Capture the cell that displays the provided text and extract its (x, y) central coordinate. 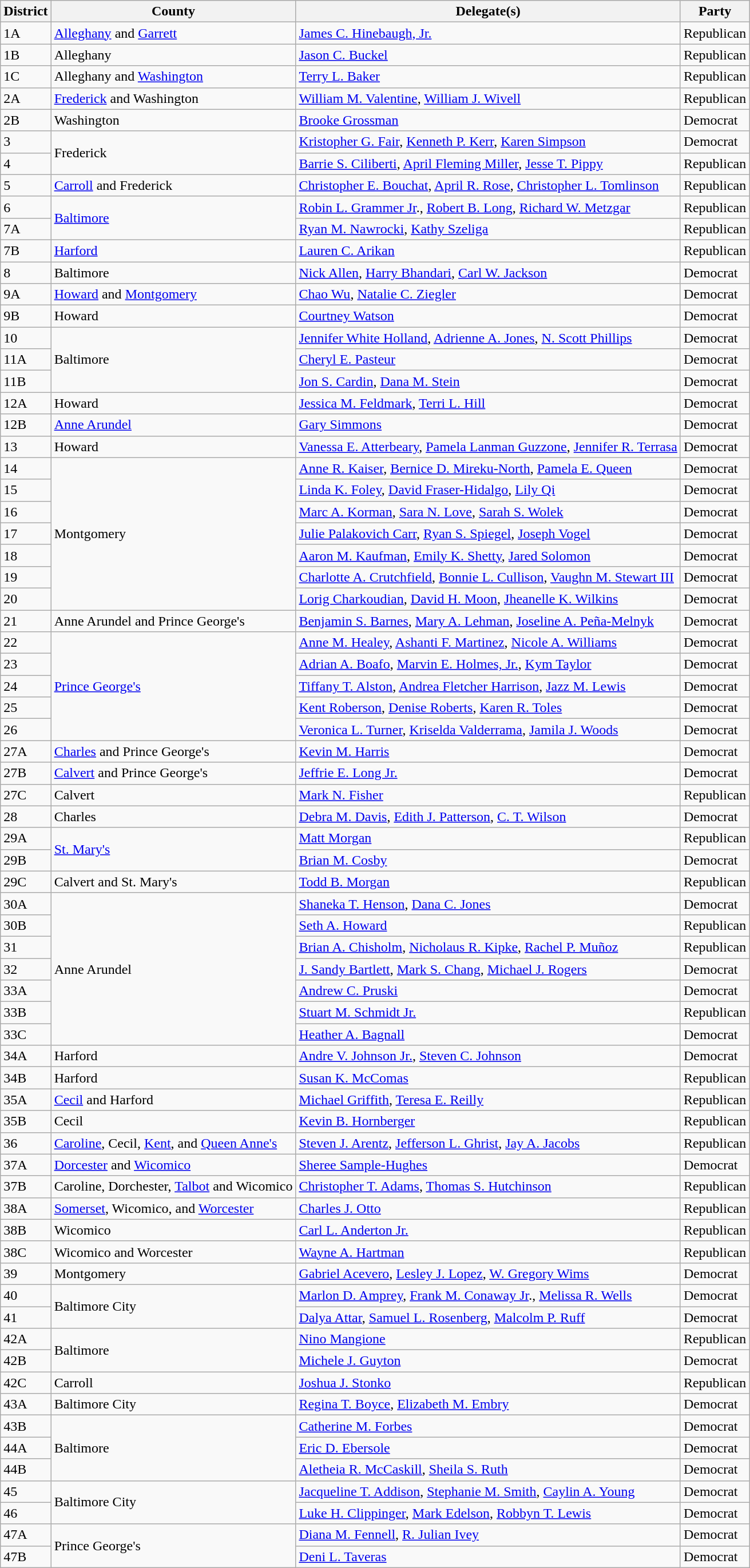
Calvert and Prince George's (173, 773)
Jeffrie E. Long Jr. (488, 773)
35A (26, 1100)
47B (26, 1557)
Stuart M. Schmidt Jr. (488, 1013)
22 (26, 643)
Deni L. Taveras (488, 1557)
James C. Hinebaugh, Jr. (488, 33)
Jessica M. Feldmark, Terri L. Hill (488, 403)
Steven J. Arentz, Jefferson L. Ghrist, Jay A. Jacobs (488, 1143)
13 (26, 447)
Carroll (173, 1383)
Carl L. Anderton Jr. (488, 1230)
7B (26, 250)
Anne Arundel and Prince George's (173, 620)
31 (26, 947)
Aaron M. Kaufman, Emily K. Shetty, Jared Solomon (488, 555)
Regina T. Boyce, Elizabeth M. Embry (488, 1404)
11B (26, 381)
Linda K. Foley, David Fraser-Hidalgo, Lily Qi (488, 490)
Aletheia R. McCaskill, Sheila S. Ruth (488, 1470)
Marlon D. Amprey, Frank M. Conaway Jr., Melissa R. Wells (488, 1295)
Gary Simmons (488, 425)
Wayne A. Hartman (488, 1252)
Charlotte A. Crutchfield, Bonnie L. Cullison, Vaughn M. Stewart III (488, 577)
Jennifer White Holland, Adrienne A. Jones, N. Scott Phillips (488, 338)
Caroline, Cecil, Kent, and Queen Anne's (173, 1143)
27C (26, 795)
Christopher E. Bouchat, April R. Rose, Christopher L. Tomlinson (488, 185)
Delegate(s) (488, 11)
Gabriel Acevero, Lesley J. Lopez, W. Gregory Wims (488, 1273)
21 (26, 620)
Washington (173, 120)
Christopher T. Adams, Thomas S. Hutchinson (488, 1187)
Vanessa E. Atterbeary, Pamela Lanman Guzzone, Jennifer R. Terrasa (488, 447)
7A (26, 229)
Anne R. Kaiser, Bernice D. Mireku-North, Pamela E. Queen (488, 468)
Wicomico and Worcester (173, 1252)
Joshua J. Stonko (488, 1383)
District (26, 11)
1C (26, 77)
29B (26, 860)
Michele J. Guyton (488, 1361)
Kent Roberson, Denise Roberts, Karen R. Toles (488, 708)
Wicomico (173, 1230)
24 (26, 686)
38C (26, 1252)
3 (26, 142)
Kevin B. Hornberger (488, 1121)
11A (26, 360)
Andrew C. Pruski (488, 991)
33C (26, 1034)
Cecil and Harford (173, 1100)
Dorcester and Wicomico (173, 1165)
18 (26, 555)
Luke H. Clippinger, Mark Edelson, Robbyn T. Lewis (488, 1513)
Jacqueline T. Addison, Stephanie M. Smith, Caylin A. Young (488, 1491)
Howard and Montgomery (173, 295)
23 (26, 664)
36 (26, 1143)
Kristopher G. Fair, Kenneth P. Kerr, Karen Simpson (488, 142)
Jon S. Cardin, Dana M. Stein (488, 381)
Diana M. Fennell, R. Julian Ivey (488, 1535)
15 (26, 490)
Brooke Grossman (488, 120)
Mark N. Fisher (488, 795)
10 (26, 338)
Calvert (173, 795)
Carroll and Frederick (173, 185)
Matt Morgan (488, 838)
Charles (173, 817)
Charles J. Otto (488, 1208)
Julie Palakovich Carr, Ryan S. Spiegel, Joseph Vogel (488, 534)
9A (26, 295)
Seth A. Howard (488, 925)
37A (26, 1165)
28 (26, 817)
Anne M. Healey, Ashanti F. Martinez, Nicole A. Williams (488, 643)
J. Sandy Bartlett, Mark S. Chang, Michael J. Rogers (488, 969)
29C (26, 882)
Brian A. Chisholm, Nicholaus R. Kipke, Rachel P. Muñoz (488, 947)
12B (26, 425)
42C (26, 1383)
Shaneka T. Henson, Dana C. Jones (488, 904)
47A (26, 1535)
Somerset, Wicomico, and Worcester (173, 1208)
Frederick (173, 153)
County (173, 11)
Kevin M. Harris (488, 751)
42A (26, 1339)
44A (26, 1448)
39 (26, 1273)
Alleghany and Garrett (173, 33)
William M. Valentine, William J. Wivell (488, 98)
Dalya Attar, Samuel L. Rosenberg, Malcolm P. Ruff (488, 1317)
12A (26, 403)
Calvert and St. Mary's (173, 882)
Debra M. Davis, Edith J. Patterson, C. T. Wilson (488, 817)
Charles and Prince George's (173, 751)
Robin L. Grammer Jr., Robert B. Long, Richard W. Metzgar (488, 207)
29A (26, 838)
5 (26, 185)
Courtney Watson (488, 316)
Alleghany (173, 55)
34B (26, 1078)
32 (26, 969)
40 (26, 1295)
Catherine M. Forbes (488, 1426)
Todd B. Morgan (488, 882)
16 (26, 512)
14 (26, 468)
Alleghany and Washington (173, 77)
1A (26, 33)
35B (26, 1121)
Eric D. Ebersole (488, 1448)
Lorig Charkoudian, David H. Moon, Jheanelle K. Wilkins (488, 599)
19 (26, 577)
Sheree Sample-Hughes (488, 1165)
Ryan M. Nawrocki, Kathy Szeliga (488, 229)
Cheryl E. Pasteur (488, 360)
38B (26, 1230)
Michael Griffith, Teresa E. Reilly (488, 1100)
33B (26, 1013)
Nino Mangione (488, 1339)
38A (26, 1208)
6 (26, 207)
Marc A. Korman, Sara N. Love, Sarah S. Wolek (488, 512)
25 (26, 708)
Lauren C. Arikan (488, 250)
46 (26, 1513)
Heather A. Bagnall (488, 1034)
Adrian A. Boafo, Marvin E. Holmes, Jr., Kym Taylor (488, 664)
37B (26, 1187)
Cecil (173, 1121)
34A (26, 1056)
30A (26, 904)
2B (26, 120)
Jason C. Buckel (488, 55)
Veronica L. Turner, Kriselda Valderrama, Jamila J. Woods (488, 730)
Andre V. Johnson Jr., Steven C. Johnson (488, 1056)
33A (26, 991)
Terry L. Baker (488, 77)
42B (26, 1361)
Nick Allen, Harry Bhandari, Carl W. Jackson (488, 273)
17 (26, 534)
St. Mary's (173, 849)
20 (26, 599)
43B (26, 1426)
4 (26, 164)
Tiffany T. Alston, Andrea Fletcher Harrison, Jazz M. Lewis (488, 686)
45 (26, 1491)
27B (26, 773)
Frederick and Washington (173, 98)
9B (26, 316)
41 (26, 1317)
1B (26, 55)
Caroline, Dorchester, Talbot and Wicomico (173, 1187)
Chao Wu, Natalie C. Ziegler (488, 295)
2A (26, 98)
8 (26, 273)
Susan K. McComas (488, 1078)
44B (26, 1470)
43A (26, 1404)
27A (26, 751)
Brian M. Cosby (488, 860)
Party (715, 11)
Benjamin S. Barnes, Mary A. Lehman, Joseline A. Peña-Melnyk (488, 620)
30B (26, 925)
Barrie S. Ciliberti, April Fleming Miller, Jesse T. Pippy (488, 164)
26 (26, 730)
